Capture the cell that displays the provided text and extract its [x, y] central coordinate. 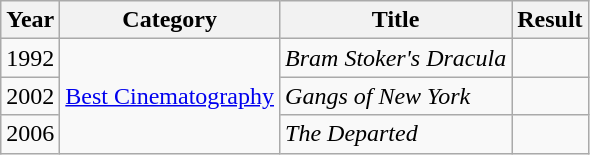
2006 [30, 134]
Gangs of New York [396, 96]
2002 [30, 96]
1992 [30, 58]
The Departed [396, 134]
Result [550, 20]
Year [30, 20]
Best Cinematography [170, 96]
Bram Stoker's Dracula [396, 58]
Category [170, 20]
Title [396, 20]
